Pinpoint the cell where the given text exists, returning its [X, Y] midpoint coordinate. 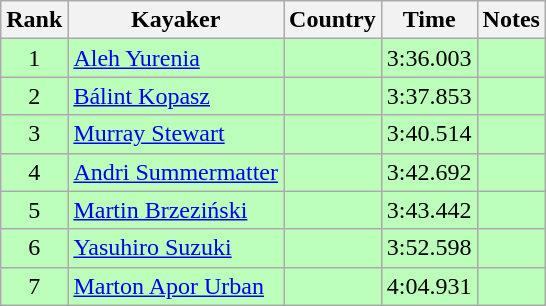
Aleh Yurenia [176, 58]
Kayaker [176, 20]
5 [34, 210]
1 [34, 58]
6 [34, 248]
3:43.442 [429, 210]
3:37.853 [429, 96]
4:04.931 [429, 286]
7 [34, 286]
Rank [34, 20]
Martin Brzeziński [176, 210]
4 [34, 172]
Bálint Kopasz [176, 96]
3:42.692 [429, 172]
3:52.598 [429, 248]
3 [34, 134]
Country [333, 20]
Notes [511, 20]
Andri Summermatter [176, 172]
2 [34, 96]
Yasuhiro Suzuki [176, 248]
3:36.003 [429, 58]
Murray Stewart [176, 134]
Marton Apor Urban [176, 286]
Time [429, 20]
3:40.514 [429, 134]
